Detect which cell encompasses the target text, then output its (x, y) center coordinate. 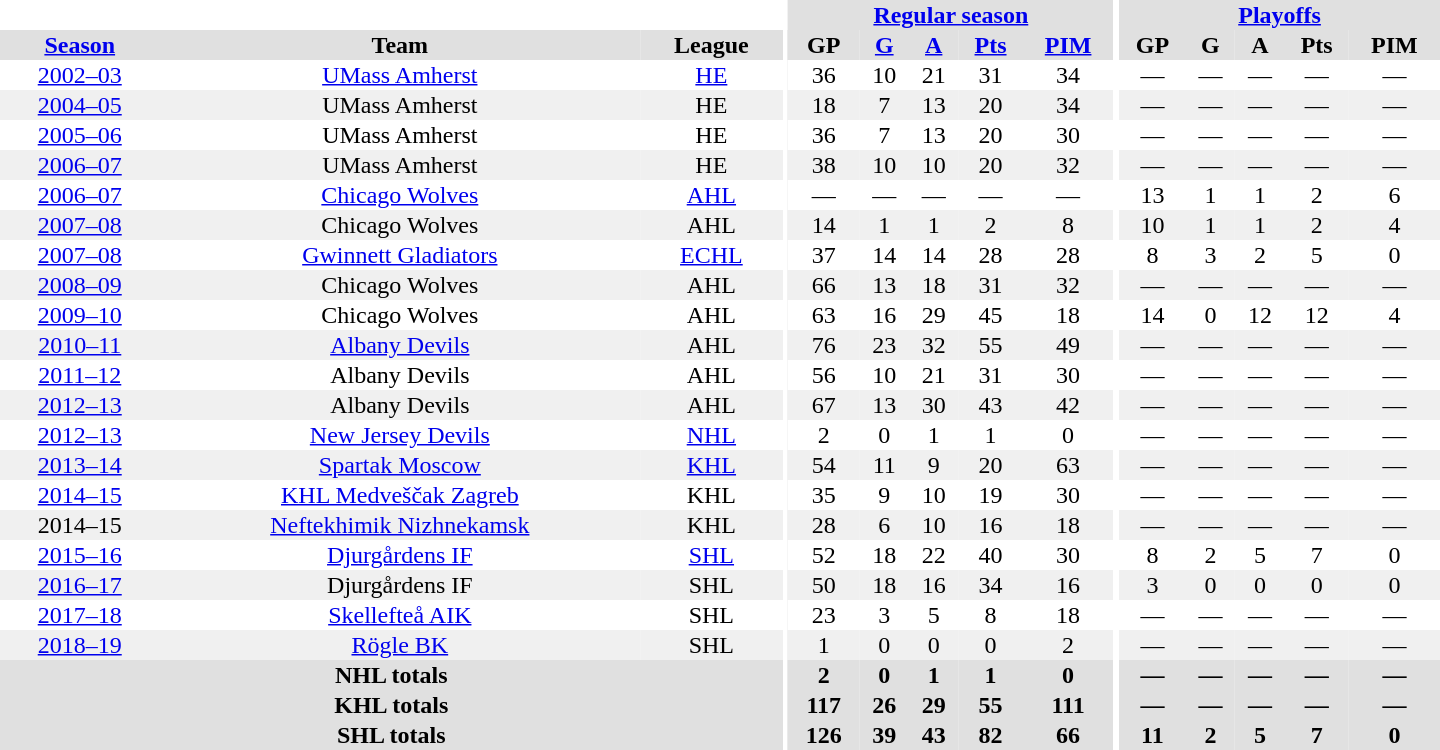
Playoffs (1280, 15)
NHL (711, 435)
NHL totals (392, 675)
2008–09 (80, 285)
40 (990, 555)
2005–06 (80, 135)
26 (884, 705)
ECHL (711, 255)
KHL totals (392, 705)
54 (824, 465)
SHL totals (392, 735)
2009–10 (80, 315)
Skellefteå AIK (400, 615)
2015–16 (80, 555)
22 (934, 555)
2002–03 (80, 75)
38 (824, 165)
67 (824, 405)
Rögle BK (400, 645)
2013–14 (80, 465)
39 (884, 735)
35 (824, 495)
Season (80, 45)
2011–12 (80, 375)
50 (824, 585)
111 (1068, 705)
2018–19 (80, 645)
Team (400, 45)
Neftekhimik Nizhnekamsk (400, 525)
45 (990, 315)
42 (1068, 405)
126 (824, 735)
49 (1068, 345)
76 (824, 345)
37 (824, 255)
Regular season (951, 15)
Gwinnett Gladiators (400, 255)
2016–17 (80, 585)
82 (990, 735)
2004–05 (80, 105)
New Jersey Devils (400, 435)
2017–18 (80, 615)
52 (824, 555)
117 (824, 705)
League (711, 45)
KHL Medveščak Zagreb (400, 495)
2010–11 (80, 345)
Spartak Moscow (400, 465)
19 (990, 495)
56 (824, 375)
